Output the [x, y] coordinate of the center of the cell containing the given text.  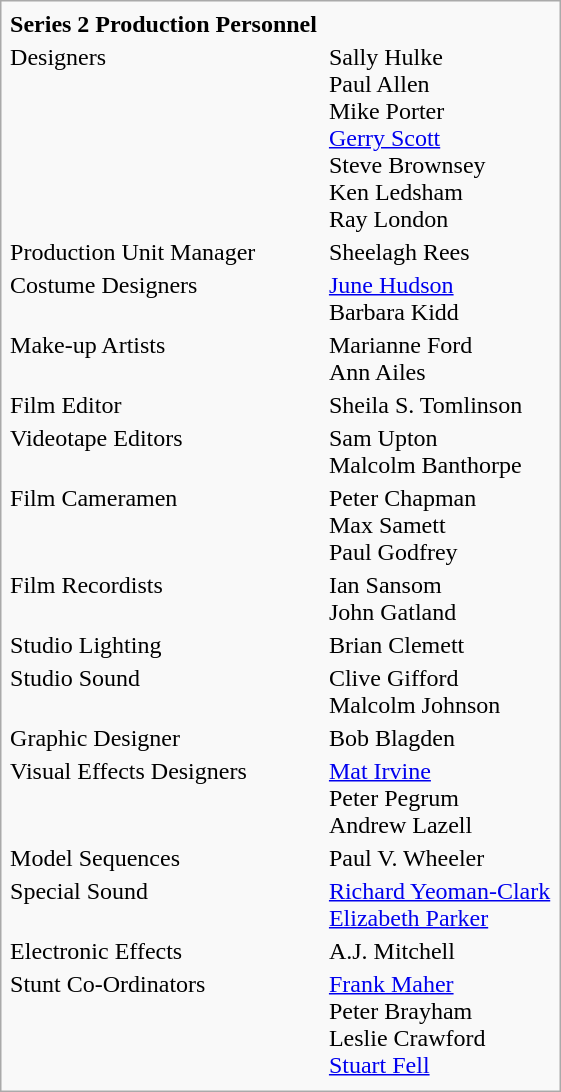
Peter Chapman Max Samett Paul Godfrey [439, 525]
Sally Hulke Paul Allen Mike Porter Gerry Scott Steve Brownsey Ken Ledsham Ray London [439, 138]
Videotape Editors [164, 452]
Clive Gifford Malcolm Johnson [439, 692]
Sheelagh Rees [439, 252]
Brian Clemett [439, 645]
A.J. Mitchell [439, 951]
Graphic Designer [164, 738]
Paul V. Wheeler [439, 858]
Make-up Artists [164, 358]
Production Unit Manager [164, 252]
Film Recordists [164, 598]
Marianne Ford Ann Ailes [439, 358]
Stunt Co-Ordinators [164, 1024]
June Hudson Barbara Kidd [439, 298]
Film Cameramen [164, 525]
Studio Sound [164, 692]
Visual Effects Designers [164, 798]
Electronic Effects [164, 951]
Studio Lighting [164, 645]
Film Editor [164, 405]
Sheila S. Tomlinson [439, 405]
Mat Irvine Peter Pegrum Andrew Lazell [439, 798]
Bob Blagden [439, 738]
Frank Maher Peter Brayham Leslie Crawford Stuart Fell [439, 1024]
Model Sequences [164, 858]
Richard Yeoman-Clark Elizabeth Parker [439, 904]
Sam Upton Malcolm Banthorpe [439, 452]
Designers [164, 138]
Series 2 Production Personnel [164, 24]
Ian Sansom John Gatland [439, 598]
Special Sound [164, 904]
Costume Designers [164, 298]
